Return [x, y] of the center of cell containing provided text 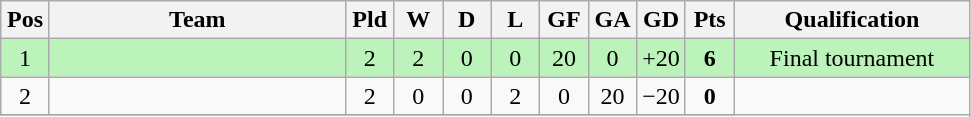
D [466, 20]
L [516, 20]
+20 [662, 58]
Pos [26, 20]
GF [564, 20]
GA [612, 20]
Final tournament [852, 58]
6 [710, 58]
Pts [710, 20]
Qualification [852, 20]
−20 [662, 96]
1 [26, 58]
GD [662, 20]
Team [197, 20]
Pld [370, 20]
W [418, 20]
